From the cell containing the given text, extract its center point as (x, y) coordinate. 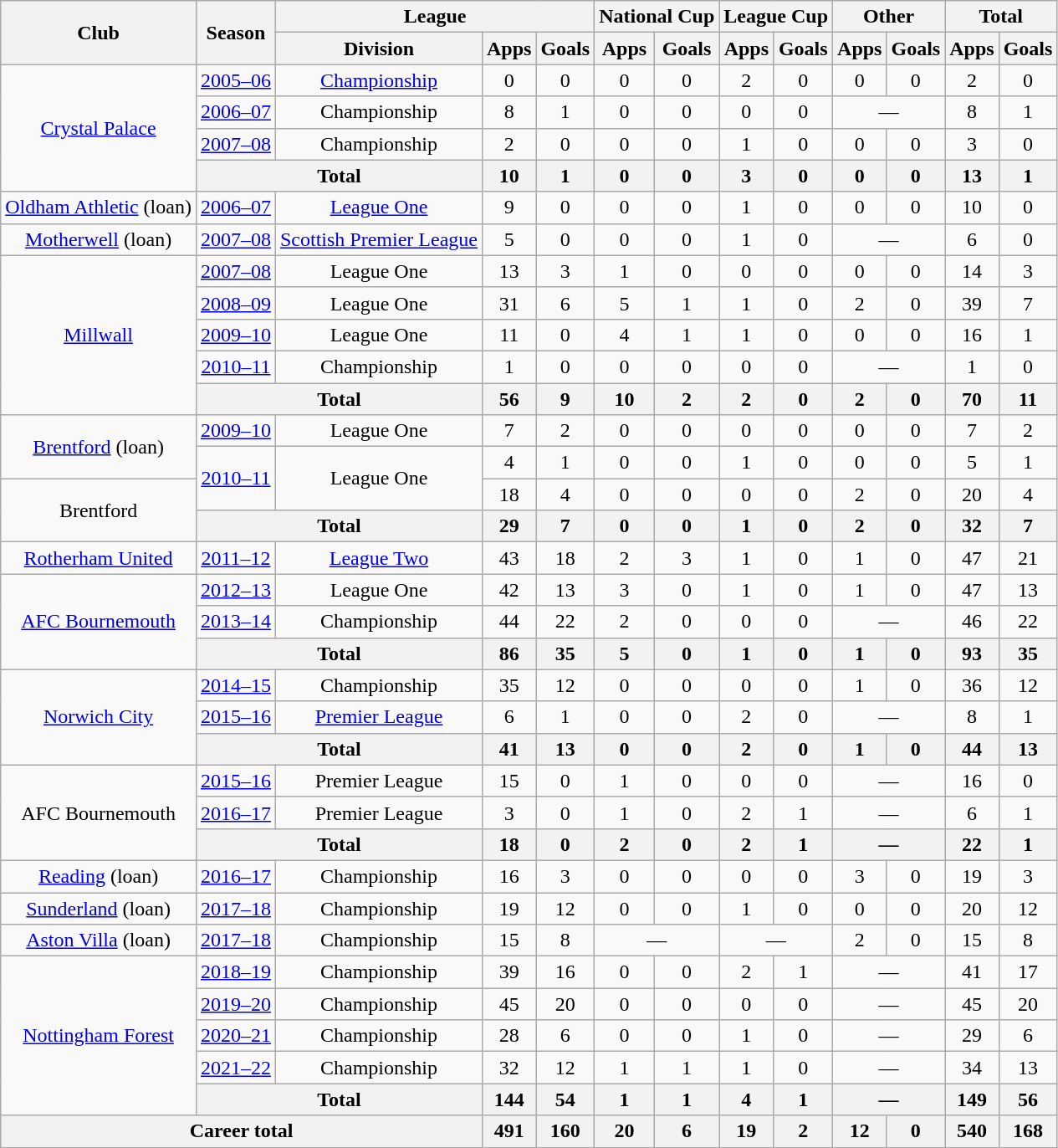
League Two (378, 558)
70 (972, 399)
Aston Villa (loan) (99, 940)
54 (565, 1099)
34 (972, 1068)
149 (972, 1099)
2011–12 (236, 558)
28 (509, 1036)
17 (1028, 972)
2008–09 (236, 303)
Club (99, 33)
National Cup (657, 17)
Sunderland (loan) (99, 908)
86 (509, 653)
93 (972, 653)
Motherwell (loan) (99, 239)
Reading (loan) (99, 876)
31 (509, 303)
Brentford (loan) (99, 447)
Norwich City (99, 717)
2014–15 (236, 685)
Crystal Palace (99, 128)
League Cup (776, 17)
Rotherham United (99, 558)
36 (972, 685)
21 (1028, 558)
2021–22 (236, 1068)
491 (509, 1131)
168 (1028, 1131)
Division (378, 49)
14 (972, 271)
Other (889, 17)
Career total (242, 1131)
Scottish Premier League (378, 239)
160 (565, 1131)
Brentford (99, 510)
2005–06 (236, 80)
2012–13 (236, 590)
Season (236, 33)
2018–19 (236, 972)
2013–14 (236, 622)
42 (509, 590)
Millwall (99, 335)
Oldham Athletic (loan) (99, 208)
Nottingham Forest (99, 1036)
League (435, 17)
46 (972, 622)
43 (509, 558)
540 (972, 1131)
144 (509, 1099)
2020–21 (236, 1036)
2019–20 (236, 1004)
